From the cell containing the given text, extract its center point as [X, Y] coordinate. 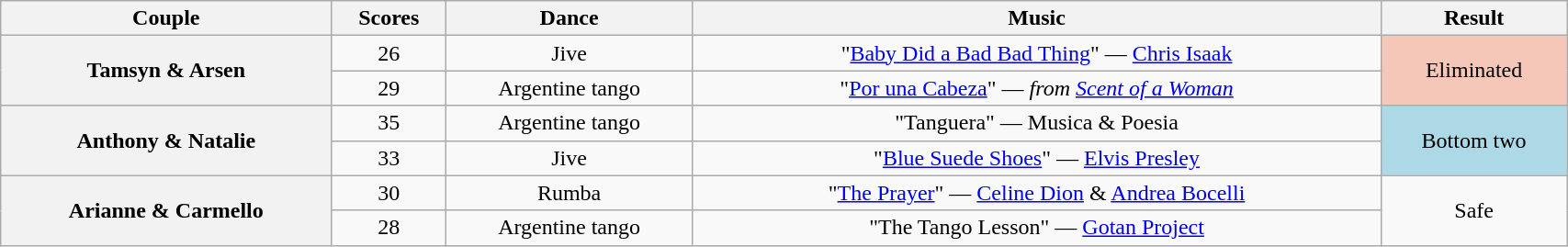
29 [389, 88]
Eliminated [1474, 71]
Anthony & Natalie [166, 140]
26 [389, 53]
"Blue Suede Shoes" — Elvis Presley [1037, 158]
30 [389, 193]
Tamsyn & Arsen [166, 71]
Dance [570, 18]
33 [389, 158]
Safe [1474, 210]
Result [1474, 18]
Rumba [570, 193]
35 [389, 123]
Scores [389, 18]
Bottom two [1474, 140]
"Tanguera" — Musica & Poesia [1037, 123]
Couple [166, 18]
Arianne & Carmello [166, 210]
"Baby Did a Bad Bad Thing" — Chris Isaak [1037, 53]
Music [1037, 18]
"The Prayer" — Celine Dion & Andrea Bocelli [1037, 193]
"The Tango Lesson" — Gotan Project [1037, 228]
28 [389, 228]
"Por una Cabeza" — from Scent of a Woman [1037, 88]
